Scan for the cell matching the given text and deliver its [x, y] coordinate at center. 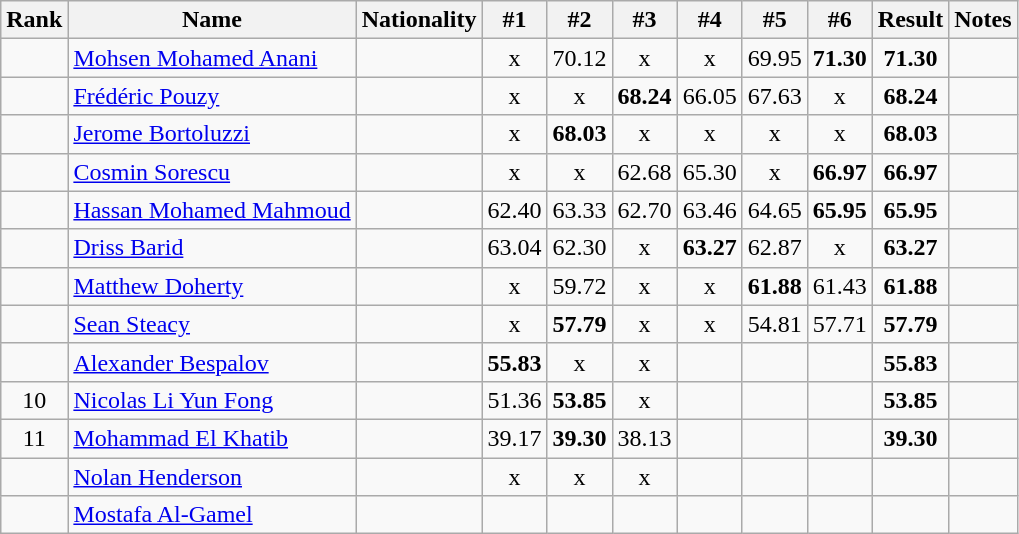
#6 [840, 20]
62.70 [644, 210]
#3 [644, 20]
66.05 [710, 96]
67.63 [774, 96]
63.04 [514, 248]
64.65 [774, 210]
62.87 [774, 248]
62.30 [580, 248]
54.81 [774, 324]
Result [910, 20]
Mohsen Mohamed Anani [212, 58]
Nationality [419, 20]
63.33 [580, 210]
Frédéric Pouzy [212, 96]
65.30 [710, 172]
#4 [710, 20]
62.40 [514, 210]
#2 [580, 20]
70.12 [580, 58]
69.95 [774, 58]
57.71 [840, 324]
Alexander Bespalov [212, 362]
Jerome Bortoluzzi [212, 134]
Nicolas Li Yun Fong [212, 400]
Hassan Mohamed Mahmoud [212, 210]
10 [34, 400]
Matthew Doherty [212, 286]
Name [212, 20]
11 [34, 438]
Notes [983, 20]
51.36 [514, 400]
38.13 [644, 438]
61.43 [840, 286]
Nolan Henderson [212, 477]
#1 [514, 20]
63.46 [710, 210]
Driss Barid [212, 248]
Cosmin Sorescu [212, 172]
59.72 [580, 286]
62.68 [644, 172]
Rank [34, 20]
Mostafa Al-Gamel [212, 515]
#5 [774, 20]
Sean Steacy [212, 324]
Mohammad El Khatib [212, 438]
39.17 [514, 438]
